Pinpoint the cell where the given text exists, returning its [X, Y] midpoint coordinate. 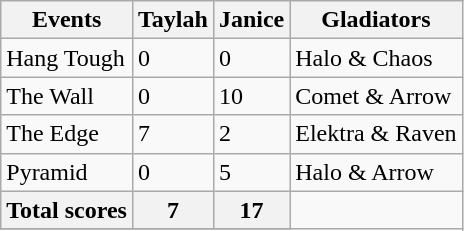
Halo & Arrow [376, 172]
Gladiators [376, 20]
17 [251, 210]
2 [251, 134]
10 [251, 96]
The Wall [67, 96]
Events [67, 20]
Total scores [67, 210]
5 [251, 172]
The Edge [67, 134]
Elektra & Raven [376, 134]
Janice [251, 20]
Hang Tough [67, 58]
Halo & Chaos [376, 58]
Pyramid [67, 172]
Comet & Arrow [376, 96]
Taylah [172, 20]
